Find where the given text appears and provide that cell's center as [x, y] coordinate. 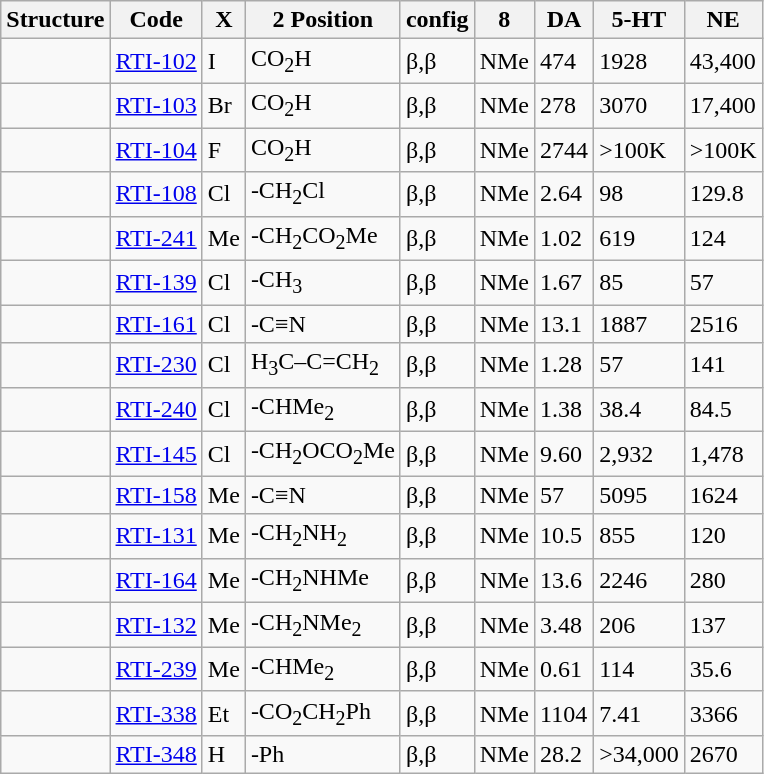
RTI-132 [156, 625]
1887 [640, 324]
RTI-145 [156, 454]
5-HT [640, 20]
1624 [723, 495]
RTI-338 [156, 713]
RTI-131 [156, 536]
35.6 [723, 669]
RTI-230 [156, 365]
1928 [640, 61]
Code [156, 20]
-CH2Cl [322, 194]
H [224, 755]
RTI-348 [156, 755]
>34,000 [640, 755]
DA [564, 20]
Br [224, 105]
129.8 [723, 194]
5095 [640, 495]
206 [640, 625]
2,932 [640, 454]
13.1 [564, 324]
2.64 [564, 194]
RTI-158 [156, 495]
F [224, 150]
-CH2NH2 [322, 536]
1.28 [564, 365]
RTI-108 [156, 194]
114 [640, 669]
RTI-239 [156, 669]
-CH2OCO2Me [322, 454]
-Ph [322, 755]
0.61 [564, 669]
3.48 [564, 625]
2744 [564, 150]
43,400 [723, 61]
RTI-103 [156, 105]
RTI-164 [156, 580]
-CO2CH2Ph [322, 713]
1.67 [564, 283]
Structure [56, 20]
3070 [640, 105]
141 [723, 365]
137 [723, 625]
RTI-240 [156, 409]
RTI-161 [156, 324]
NE [723, 20]
2670 [723, 755]
13.6 [564, 580]
124 [723, 238]
2516 [723, 324]
1104 [564, 713]
H3C–C=CH2 [322, 365]
1.38 [564, 409]
855 [640, 536]
config [437, 20]
9.60 [564, 454]
X [224, 20]
7.41 [640, 713]
85 [640, 283]
10.5 [564, 536]
280 [723, 580]
RTI-102 [156, 61]
RTI-104 [156, 150]
278 [564, 105]
-CH2NHMe [322, 580]
1.02 [564, 238]
98 [640, 194]
17,400 [723, 105]
RTI-139 [156, 283]
8 [504, 20]
474 [564, 61]
Et [224, 713]
38.4 [640, 409]
2 Position [322, 20]
RTI-241 [156, 238]
-CH3 [322, 283]
1,478 [723, 454]
28.2 [564, 755]
3366 [723, 713]
-CH2NMe2 [322, 625]
120 [723, 536]
2246 [640, 580]
-CH2CO2Me [322, 238]
84.5 [723, 409]
619 [640, 238]
I [224, 61]
